Extract the [X, Y] coordinate from the center of the cell holding the provided text.  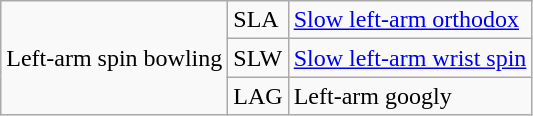
Left-arm googly [410, 96]
LAG [258, 96]
Left-arm spin bowling [114, 58]
Slow left-arm wrist spin [410, 58]
SLA [258, 20]
Slow left-arm orthodox [410, 20]
SLW [258, 58]
